Output the [X, Y] coordinate of the center of the cell containing the given text.  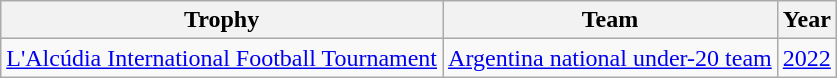
Argentina national under-20 team [610, 58]
L'Alcúdia International Football Tournament [222, 58]
2022 [806, 58]
Year [806, 20]
Team [610, 20]
Trophy [222, 20]
